Scan for the cell matching the given text and deliver its [X, Y] coordinate at center. 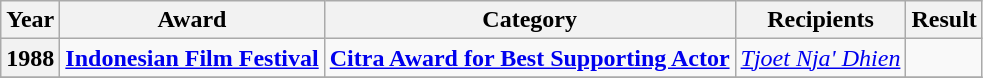
Recipients [820, 20]
Category [530, 20]
Year [30, 20]
Result [944, 20]
Tjoet Nja' Dhien [820, 58]
Indonesian Film Festival [192, 58]
Citra Award for Best Supporting Actor [530, 58]
Award [192, 20]
1988 [30, 58]
